Extract the [x, y] coordinate from the center of the cell holding the provided text.  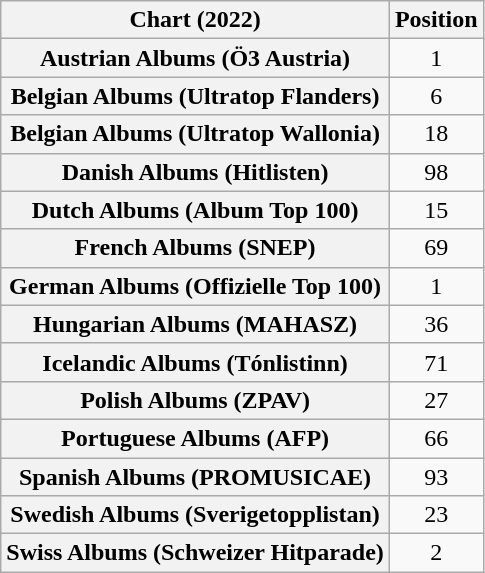
15 [436, 210]
Austrian Albums (Ö3 Austria) [196, 58]
Dutch Albums (Album Top 100) [196, 210]
Swiss Albums (Schweizer Hitparade) [196, 553]
66 [436, 438]
23 [436, 515]
2 [436, 553]
French Albums (SNEP) [196, 248]
Polish Albums (ZPAV) [196, 400]
Position [436, 20]
Portuguese Albums (AFP) [196, 438]
Chart (2022) [196, 20]
Belgian Albums (Ultratop Flanders) [196, 96]
18 [436, 134]
Swedish Albums (Sverigetopplistan) [196, 515]
Icelandic Albums (Tónlistinn) [196, 362]
Spanish Albums (PROMUSICAE) [196, 477]
27 [436, 400]
98 [436, 172]
93 [436, 477]
German Albums (Offizielle Top 100) [196, 286]
69 [436, 248]
71 [436, 362]
Belgian Albums (Ultratop Wallonia) [196, 134]
6 [436, 96]
Danish Albums (Hitlisten) [196, 172]
36 [436, 324]
Hungarian Albums (MAHASZ) [196, 324]
